Find where the given text appears and provide that cell's center as [x, y] coordinate. 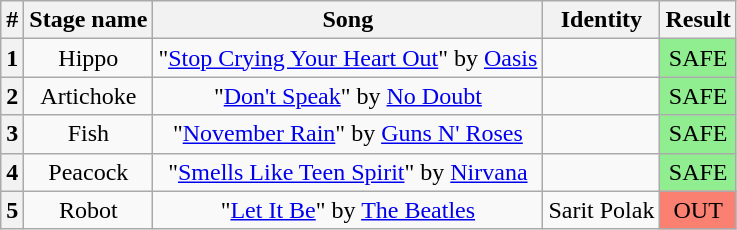
"November Rain" by Guns N' Roses [348, 134]
"Smells Like Teen Spirit" by Nirvana [348, 172]
4 [12, 172]
1 [12, 58]
2 [12, 96]
Stage name [88, 20]
3 [12, 134]
Sarit Polak [602, 210]
Peacock [88, 172]
"Stop Crying Your Heart Out" by Oasis [348, 58]
Fish [88, 134]
Artichoke [88, 96]
Robot [88, 210]
Identity [602, 20]
OUT [698, 210]
Result [698, 20]
"Let It Be" by The Beatles [348, 210]
5 [12, 210]
Song [348, 20]
# [12, 20]
"Don't Speak" by No Doubt [348, 96]
Hippo [88, 58]
